Detect which cell encompasses the target text, then output its [x, y] center coordinate. 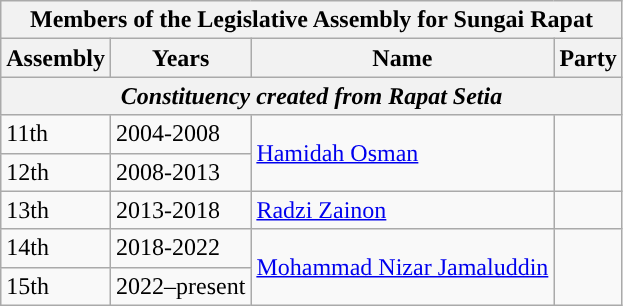
2022–present [180, 286]
Constituency created from Rapat Setia [312, 96]
Hamidah Osman [402, 153]
13th [56, 210]
Party [588, 58]
Name [402, 58]
15th [56, 286]
11th [56, 134]
Years [180, 58]
Radzi Zainon [402, 210]
14th [56, 248]
2018-2022 [180, 248]
Assembly [56, 58]
12th [56, 172]
2008-2013 [180, 172]
2004-2008 [180, 134]
2013-2018 [180, 210]
Members of the Legislative Assembly for Sungai Rapat [312, 20]
Mohammad Nizar Jamaluddin [402, 267]
